Return the (x, y) coordinate for the center point of the cell that contains the specified text.  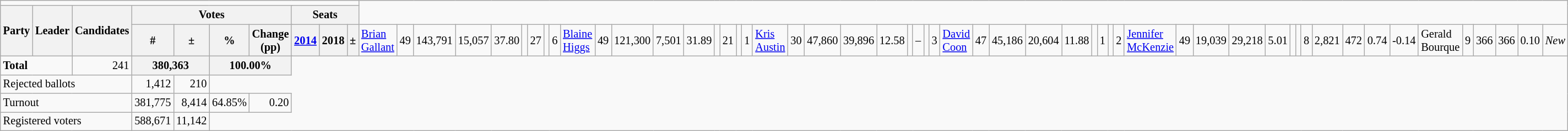
David Coon (957, 40)
– (918, 40)
Turnout (66, 103)
12.58 (892, 40)
2 (1119, 40)
Gerald Bourque (1440, 40)
Candidates (102, 31)
45,186 (1007, 40)
27 (536, 40)
19,039 (1211, 40)
381,775 (153, 103)
Total (36, 65)
31.89 (699, 40)
121,300 (632, 40)
Votes (211, 15)
Rejected ballots (66, 84)
Party (17, 31)
5.01 (1278, 40)
380,363 (171, 65)
47,860 (822, 40)
472 (1354, 40)
Jennifer McKenzie (1150, 40)
Change (pp) (271, 40)
100.00% (250, 65)
8 (1306, 40)
Registered voters (66, 121)
143,791 (435, 40)
20,604 (1044, 40)
7,501 (669, 40)
9 (1468, 40)
64.85% (229, 103)
47 (981, 40)
New (1555, 40)
Kris Austin (770, 40)
# (153, 40)
11.88 (1077, 40)
8,414 (192, 103)
Blaine Higgs (577, 40)
2018 (333, 40)
11,142 (192, 121)
30 (796, 40)
37.80 (507, 40)
210 (192, 84)
588,671 (153, 121)
1,412 (153, 84)
0.20 (271, 103)
% (229, 40)
15,057 (474, 40)
21 (728, 40)
3 (935, 40)
2,821 (1327, 40)
29,218 (1247, 40)
-0.14 (1404, 40)
6 (555, 40)
Leader (52, 31)
2014 (305, 40)
0.10 (1530, 40)
0.74 (1377, 40)
241 (102, 65)
39,896 (859, 40)
Brian Gallant (378, 40)
Seats (325, 15)
